Detect which cell encompasses the target text, then output its [X, Y] center coordinate. 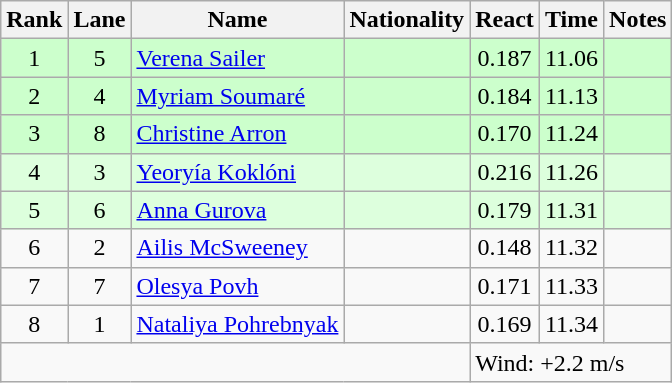
Ailis McSweeney [238, 248]
0.170 [505, 134]
11.32 [571, 248]
0.169 [505, 324]
Olesya Povh [238, 286]
0.184 [505, 96]
11.33 [571, 286]
0.171 [505, 286]
Yeoryía Koklóni [238, 172]
Anna Gurova [238, 210]
Rank [34, 20]
Notes [638, 20]
Myriam Soumaré [238, 96]
Wind: +2.2 m/s [571, 362]
React [505, 20]
0.216 [505, 172]
Christine Arron [238, 134]
Nationality [407, 20]
Nataliya Pohrebnyak [238, 324]
Name [238, 20]
11.13 [571, 96]
0.179 [505, 210]
Lane [100, 20]
0.148 [505, 248]
11.26 [571, 172]
Time [571, 20]
11.24 [571, 134]
Verena Sailer [238, 58]
0.187 [505, 58]
11.34 [571, 324]
11.06 [571, 58]
11.31 [571, 210]
